From the cell containing the given text, extract its center point as [x, y] coordinate. 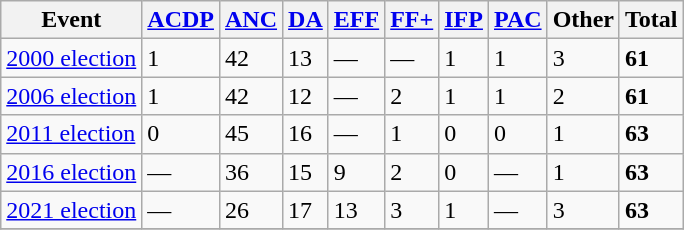
2016 election [72, 172]
36 [250, 172]
Event [72, 20]
15 [306, 172]
26 [250, 210]
Other [583, 20]
2011 election [72, 134]
ACDP [181, 20]
17 [306, 210]
2021 election [72, 210]
IFP [464, 20]
12 [306, 96]
2000 election [72, 58]
Total [651, 20]
16 [306, 134]
45 [250, 134]
DA [306, 20]
9 [356, 172]
EFF [356, 20]
PAC [518, 20]
2006 election [72, 96]
FF+ [412, 20]
ANC [250, 20]
